Detect which cell encompasses the target text, then output its [x, y] center coordinate. 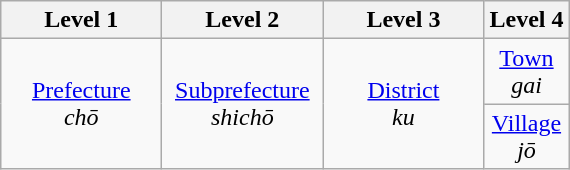
Village jō [526, 136]
Town gai [526, 72]
Prefecture chō [82, 104]
District ku [404, 104]
Level 4 [526, 20]
Level 1 [82, 20]
Level 3 [404, 20]
Subprefecture shichō [242, 104]
Level 2 [242, 20]
